Pinpoint the cell where the given text exists, returning its [X, Y] midpoint coordinate. 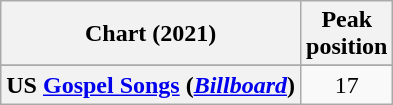
17 [347, 85]
US Gospel Songs (Billboard) [151, 85]
Chart (2021) [151, 34]
Peakposition [347, 34]
